Determine the (x, y) coordinate at the center of the cell enclosing the given text.  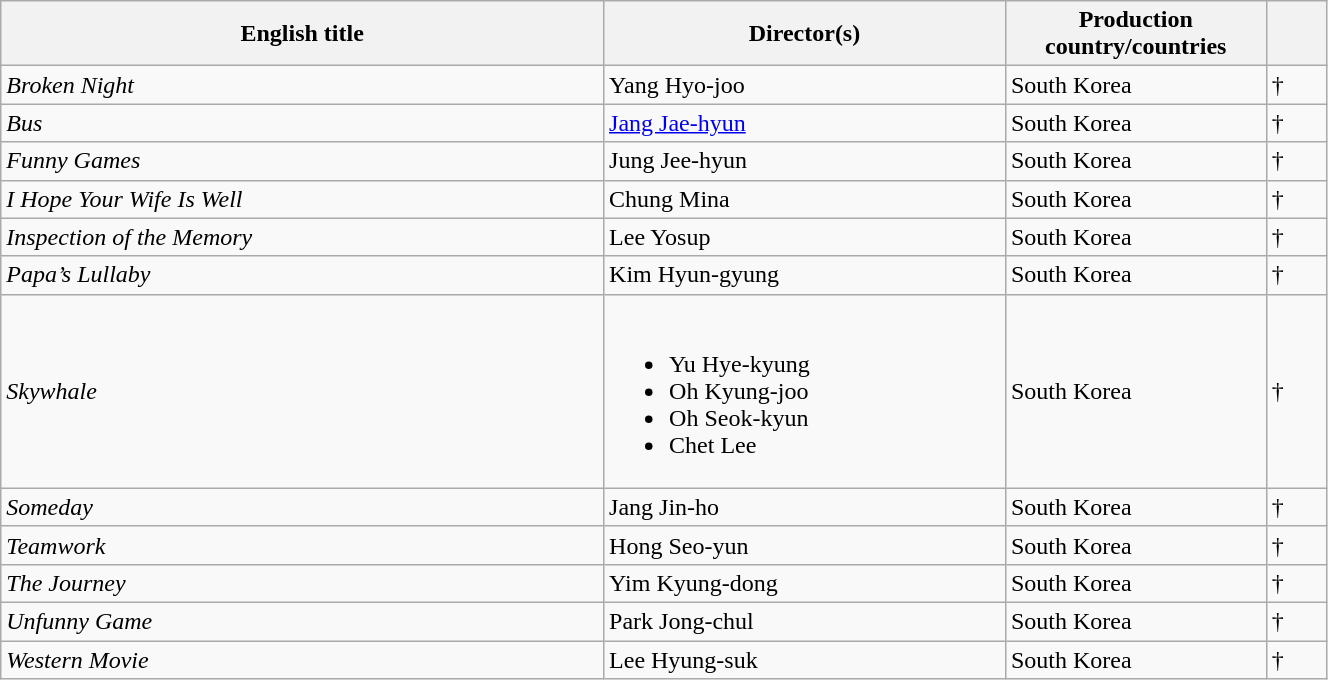
Western Movie (302, 659)
Funny Games (302, 161)
Someday (302, 507)
Lee Hyung-suk (805, 659)
Director(s) (805, 34)
Park Jong-chul (805, 621)
Teamwork (302, 545)
Broken Night (302, 85)
Kim Hyun-gyung (805, 275)
Jang Jae-hyun (805, 123)
Bus (302, 123)
Yu Hye-kyungOh Kyung-jooOh Seok-kyunChet Lee (805, 391)
Yim Kyung-dong (805, 583)
The Journey (302, 583)
Unfunny Game (302, 621)
Yang Hyo-joo (805, 85)
Jung Jee-hyun (805, 161)
I Hope Your Wife Is Well (302, 199)
Skywhale (302, 391)
Papa’s Lullaby (302, 275)
Production country/countries (1136, 34)
English title (302, 34)
Inspection of the Memory (302, 237)
Jang Jin-ho (805, 507)
Lee Yosup (805, 237)
Chung Mina (805, 199)
Hong Seo-yun (805, 545)
